Capture the cell that displays the provided text and extract its [x, y] central coordinate. 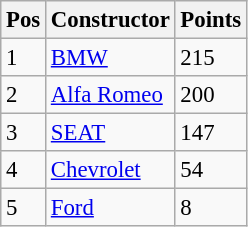
200 [210, 95]
5 [24, 208]
215 [210, 58]
Alfa Romeo [111, 95]
8 [210, 208]
54 [210, 170]
Points [210, 20]
2 [24, 95]
1 [24, 58]
SEAT [111, 133]
4 [24, 170]
147 [210, 133]
Pos [24, 20]
BMW [111, 58]
3 [24, 133]
Chevrolet [111, 170]
Ford [111, 208]
Constructor [111, 20]
